Search for the cell housing the specified text and yield its [x, y] center coordinate. 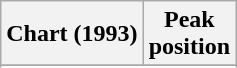
Peakposition [189, 34]
Chart (1993) [72, 34]
